Locate the cell with the specified text and output its [X, Y] center coordinate. 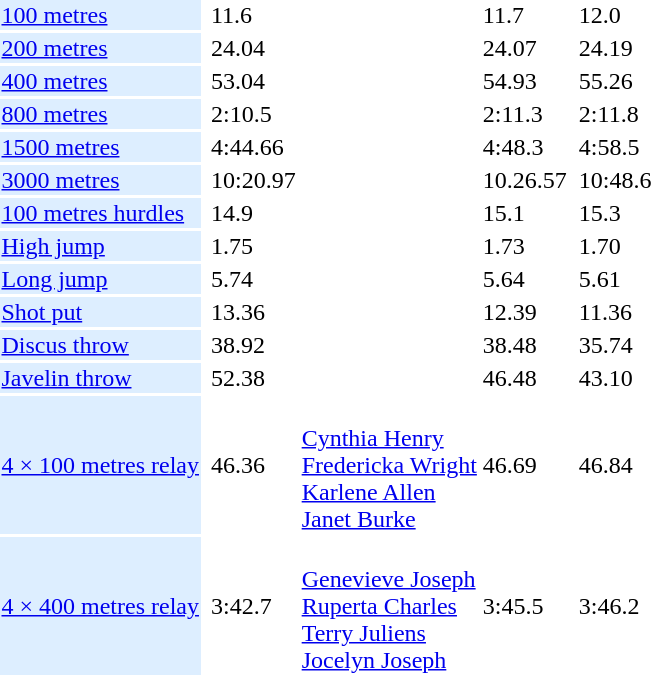
100 metres hurdles [100, 213]
24.07 [524, 48]
5.74 [253, 279]
12.39 [524, 312]
800 metres [100, 114]
4:44.66 [253, 147]
46.69 [524, 465]
52.38 [253, 378]
High jump [100, 246]
10.26.57 [524, 180]
53.04 [253, 81]
38.92 [253, 345]
10:20.97 [253, 180]
1.75 [253, 246]
5.64 [524, 279]
Shot put [100, 312]
2:11.3 [524, 114]
13.36 [253, 312]
14.9 [253, 213]
Cynthia Henry Fredericka Wright Karlene Allen Janet Burke [389, 465]
100 metres [100, 15]
200 metres [100, 48]
3:42.7 [253, 606]
4 × 100 metres relay [100, 465]
11.7 [524, 15]
Long jump [100, 279]
3:45.5 [524, 606]
3000 metres [100, 180]
38.48 [524, 345]
400 metres [100, 81]
24.04 [253, 48]
4 × 400 metres relay [100, 606]
Genevieve Joseph Ruperta Charles Terry Juliens Jocelyn Joseph [389, 606]
1.73 [524, 246]
15.1 [524, 213]
4:48.3 [524, 147]
46.48 [524, 378]
11.6 [253, 15]
54.93 [524, 81]
46.36 [253, 465]
Discus throw [100, 345]
2:10.5 [253, 114]
Javelin throw [100, 378]
1500 metres [100, 147]
